Capture the cell that displays the provided text and extract its (x, y) central coordinate. 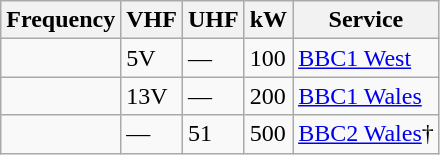
UHF (213, 20)
Service (366, 20)
BBC1 Wales (366, 96)
kW (268, 20)
Frequency (61, 20)
200 (268, 96)
VHF (152, 20)
BBC1 West (366, 58)
500 (268, 134)
100 (268, 58)
BBC2 Wales† (366, 134)
5V (152, 58)
13V (152, 96)
51 (213, 134)
